Return the [x, y] coordinate for the center point of the cell that contains the specified text.  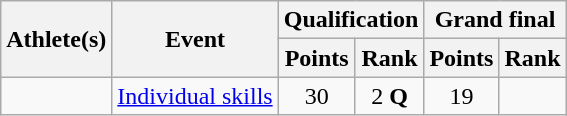
2 Q [390, 96]
19 [462, 96]
Qualification [351, 20]
Grand final [495, 20]
Individual skills [195, 96]
30 [316, 96]
Athlete(s) [56, 39]
Event [195, 39]
